Identify which cell holds the provided text, then report its (x, y) central coordinate. 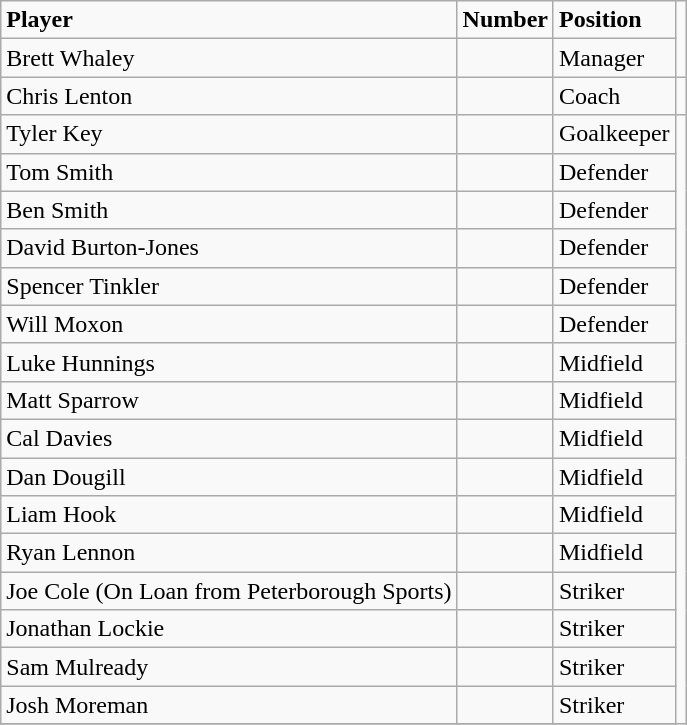
Cal Davies (229, 438)
Luke Hunnings (229, 362)
Brett Whaley (229, 58)
Ben Smith (229, 210)
Ryan Lennon (229, 553)
Manager (614, 58)
Coach (614, 96)
Spencer Tinkler (229, 286)
Number (505, 20)
Liam Hook (229, 515)
Sam Mulready (229, 667)
Player (229, 20)
Josh Moreman (229, 705)
Joe Cole (On Loan from Peterborough Sports) (229, 591)
Dan Dougill (229, 477)
David Burton-Jones (229, 248)
Matt Sparrow (229, 400)
Position (614, 20)
Jonathan Lockie (229, 629)
Chris Lenton (229, 96)
Tyler Key (229, 134)
Will Moxon (229, 324)
Tom Smith (229, 172)
Goalkeeper (614, 134)
